Locate the cell with the specified text and output its (x, y) center coordinate. 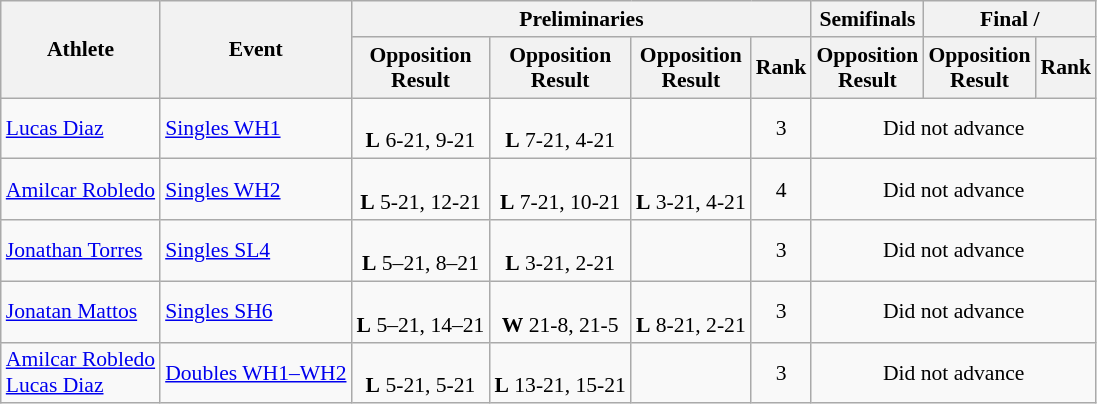
Jonathan Torres (80, 250)
Singles SL4 (256, 250)
Lucas Diaz (80, 128)
L 5–21, 14–21 (421, 312)
L 13-21, 15-21 (560, 372)
Jonatan Mattos (80, 312)
Doubles WH1–WH2 (256, 372)
Singles WH2 (256, 190)
L 5-21, 5-21 (421, 372)
Singles WH1 (256, 128)
4 (782, 190)
L 5–21, 8–21 (421, 250)
W 21-8, 21-5 (560, 312)
L 3-21, 4-21 (691, 190)
L 7-21, 10-21 (560, 190)
L 5-21, 12-21 (421, 190)
Athlete (80, 50)
Amilcar Robledo (80, 190)
Amilcar RobledoLucas Diaz (80, 372)
L 8-21, 2-21 (691, 312)
L 7-21, 4-21 (560, 128)
Final / (1010, 19)
Semifinals (867, 19)
L 6-21, 9-21 (421, 128)
Event (256, 50)
Singles SH6 (256, 312)
L 3-21, 2-21 (560, 250)
Preliminaries (582, 19)
